Capture the cell that displays the provided text and extract its [X, Y] central coordinate. 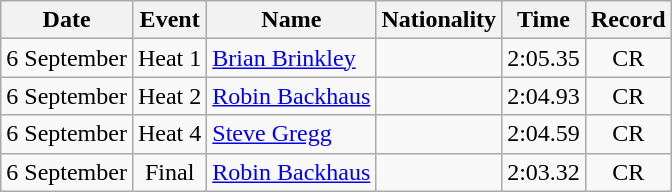
2:03.32 [544, 172]
Nationality [439, 20]
Time [544, 20]
Heat 2 [169, 96]
Final [169, 172]
Brian Brinkley [292, 58]
Record [628, 20]
Date [67, 20]
Heat 4 [169, 134]
2:05.35 [544, 58]
Name [292, 20]
Steve Gregg [292, 134]
2:04.59 [544, 134]
Event [169, 20]
2:04.93 [544, 96]
Heat 1 [169, 58]
